Determine the (x, y) coordinate at the center of the cell enclosing the given text.  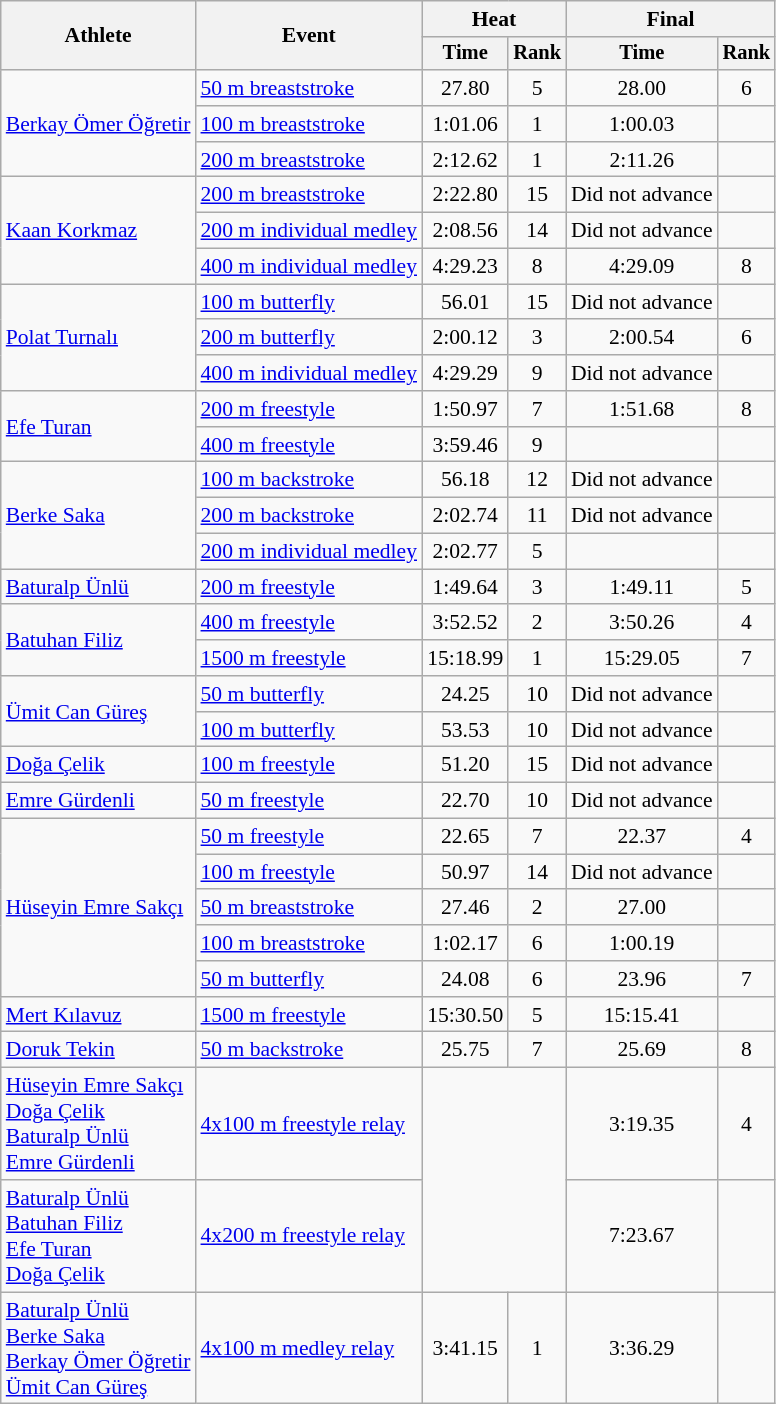
2:11.26 (642, 160)
Event (308, 36)
1:02.17 (465, 943)
Efe Turan (98, 426)
4:29.09 (642, 267)
27.46 (465, 908)
Doğa Çelik (98, 765)
Hüseyin Emre SakçıDoğa ÇelikBaturalp ÜnlüEmre Gürdenli (98, 1124)
Ümit Can Güreş (98, 712)
24.08 (465, 979)
2:00.12 (465, 338)
Hüseyin Emre Sakçı (98, 908)
2:02.74 (465, 516)
Berkay Ömer Öğretir (98, 124)
Baturalp ÜnlüBerke SakaBerkay Ömer ÖğretirÜmit Can Güreş (98, 1348)
200 m backstroke (308, 516)
2:02.77 (465, 552)
51.20 (465, 765)
15:18.99 (465, 658)
4x200 m freestyle relay (308, 1236)
1:00.19 (642, 943)
22.37 (642, 837)
4x100 m freestyle relay (308, 1124)
2:22.80 (465, 195)
56.01 (465, 302)
2:00.54 (642, 338)
Baturalp Ünlü (98, 587)
11 (537, 516)
Kaan Korkmaz (98, 230)
50.97 (465, 872)
1:00.03 (642, 124)
2:08.56 (465, 231)
3:59.46 (465, 445)
Berke Saka (98, 516)
15:29.05 (642, 658)
3:19.35 (642, 1124)
2:12.62 (465, 160)
3:41.15 (465, 1348)
4:29.29 (465, 373)
25.69 (642, 1050)
Polat Turnalı (98, 338)
Final (670, 19)
53.53 (465, 730)
15:15.41 (642, 1015)
Mert Kılavuz (98, 1015)
7:23.67 (642, 1236)
Baturalp ÜnlüBatuhan FilizEfe TuranDoğa Çelik (98, 1236)
1:49.11 (642, 587)
1:49.64 (465, 587)
56.18 (465, 480)
23.96 (642, 979)
22.70 (465, 801)
3:50.26 (642, 623)
Heat (494, 19)
27.80 (465, 88)
Doruk Tekin (98, 1050)
25.75 (465, 1050)
24.25 (465, 694)
28.00 (642, 88)
3:36.29 (642, 1348)
Athlete (98, 36)
200 m butterfly (308, 338)
Emre Gürdenli (98, 801)
1:01.06 (465, 124)
50 m backstroke (308, 1050)
4:29.23 (465, 267)
1:50.97 (465, 409)
3:52.52 (465, 623)
Batuhan Filiz (98, 640)
15:30.50 (465, 1015)
22.65 (465, 837)
100 m backstroke (308, 480)
27.00 (642, 908)
12 (537, 480)
1:51.68 (642, 409)
4x100 m medley relay (308, 1348)
